Locate the cell with the specified text and output its (X, Y) center coordinate. 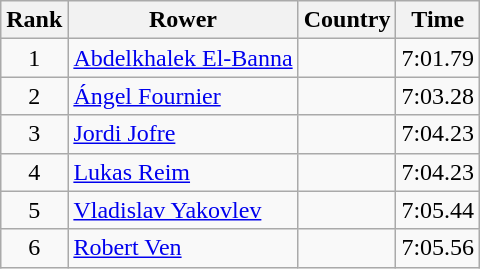
Country (347, 20)
7:05.56 (438, 248)
5 (34, 210)
Robert Ven (183, 248)
Rower (183, 20)
Vladislav Yakovlev (183, 210)
Rank (34, 20)
3 (34, 134)
7:01.79 (438, 58)
1 (34, 58)
7:05.44 (438, 210)
7:03.28 (438, 96)
6 (34, 248)
Abdelkhalek El-Banna (183, 58)
Jordi Jofre (183, 134)
4 (34, 172)
Time (438, 20)
Ángel Fournier (183, 96)
2 (34, 96)
Lukas Reim (183, 172)
